Capture the cell that displays the provided text and extract its (X, Y) central coordinate. 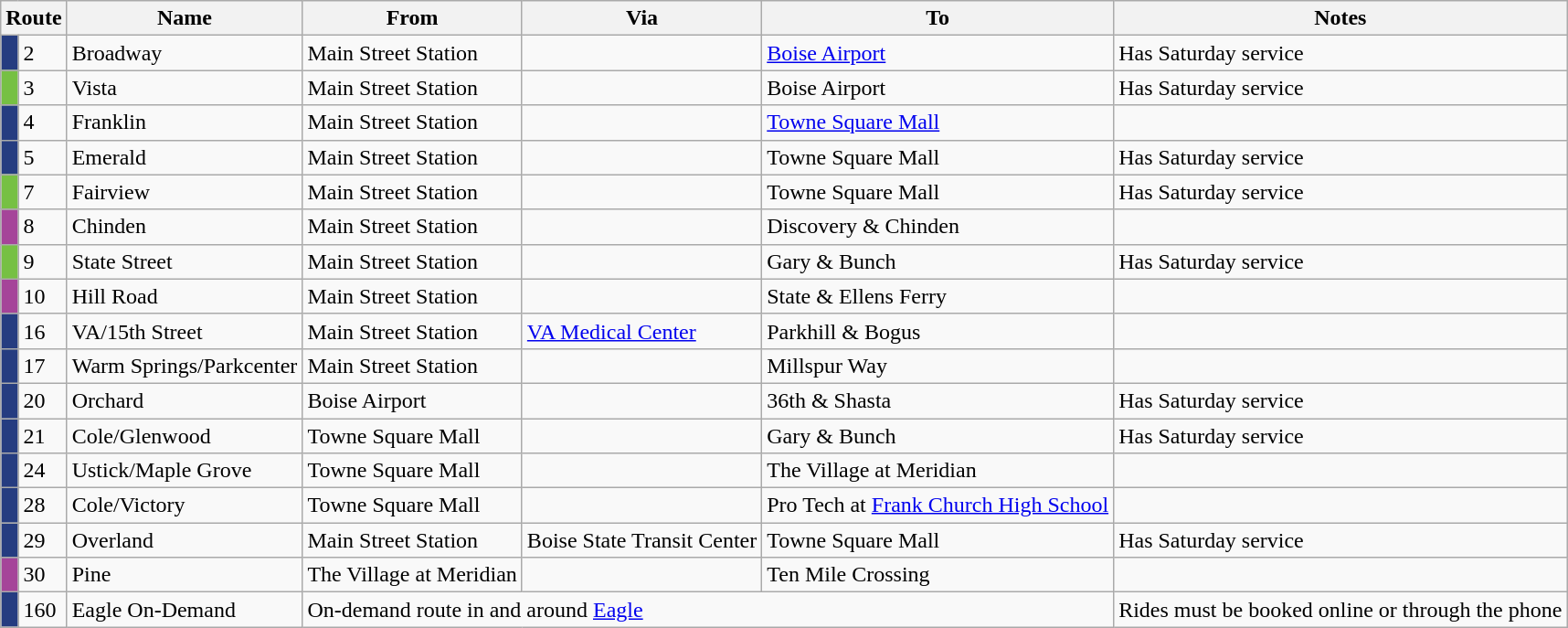
20 (42, 400)
160 (42, 610)
Chinden (185, 227)
Via (641, 18)
Discovery & Chinden (938, 227)
To (938, 18)
Parkhill & Bogus (938, 331)
Eagle On-Demand (185, 610)
Orchard (185, 400)
Route (34, 18)
VA/15th Street (185, 331)
10 (42, 296)
17 (42, 366)
Notes (1340, 18)
29 (42, 540)
Hill Road (185, 296)
3 (42, 88)
Pine (185, 575)
From (412, 18)
Millspur Way (938, 366)
9 (42, 261)
On-demand route in and around Eagle (708, 610)
30 (42, 575)
36th & Shasta (938, 400)
21 (42, 436)
Franklin (185, 122)
Name (185, 18)
5 (42, 157)
Rides must be booked online or through the phone (1340, 610)
Pro Tech at Frank Church High School (938, 506)
Ustick/Maple Grove (185, 471)
Broadway (185, 53)
Fairview (185, 192)
State Street (185, 261)
24 (42, 471)
Boise State Transit Center (641, 540)
Ten Mile Crossing (938, 575)
Cole/Victory (185, 506)
28 (42, 506)
Cole/Glenwood (185, 436)
8 (42, 227)
Emerald (185, 157)
4 (42, 122)
2 (42, 53)
Vista (185, 88)
Overland (185, 540)
State & Ellens Ferry (938, 296)
16 (42, 331)
7 (42, 192)
VA Medical Center (641, 331)
Warm Springs/Parkcenter (185, 366)
